Pinpoint the cell where the given text exists, returning its [X, Y] midpoint coordinate. 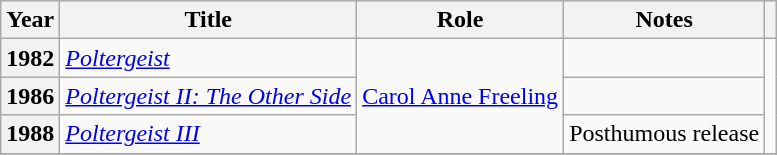
Title [208, 20]
1988 [30, 134]
Year [30, 20]
Role [460, 20]
Carol Anne Freeling [460, 96]
Poltergeist III [208, 134]
Notes [664, 20]
Poltergeist II: The Other Side [208, 96]
Posthumous release [664, 134]
1986 [30, 96]
Poltergeist [208, 58]
1982 [30, 58]
